Return (X, Y) of the center of cell containing provided text 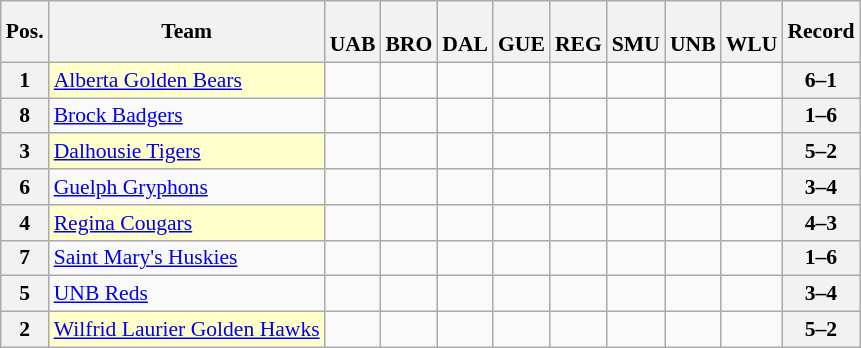
Dalhousie Tigers (187, 152)
UNB (693, 32)
UNB Reds (187, 294)
Guelph Gryphons (187, 187)
Regina Cougars (187, 223)
GUE (522, 32)
REG (578, 32)
8 (25, 116)
Alberta Golden Bears (187, 80)
Record (820, 32)
6 (25, 187)
1 (25, 80)
3 (25, 152)
Saint Mary's Huskies (187, 258)
Brock Badgers (187, 116)
Wilfrid Laurier Golden Hawks (187, 330)
2 (25, 330)
UAB (353, 32)
Pos. (25, 32)
4–3 (820, 223)
WLU (752, 32)
Team (187, 32)
DAL (465, 32)
5 (25, 294)
4 (25, 223)
SMU (636, 32)
7 (25, 258)
BRO (408, 32)
6–1 (820, 80)
